From the cell containing the given text, extract its center point as [X, Y] coordinate. 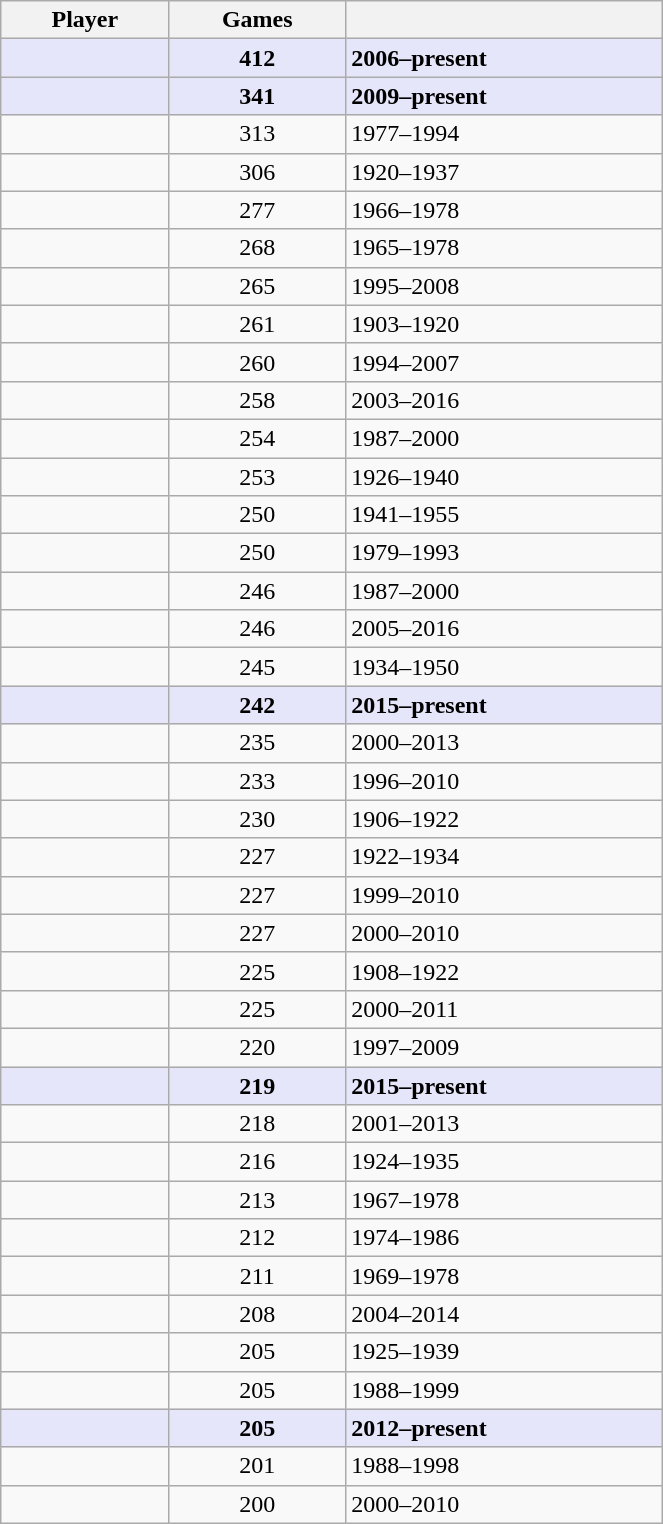
212 [258, 1238]
216 [258, 1162]
1926–1940 [504, 477]
2000–2011 [504, 1009]
2000–2013 [504, 743]
201 [258, 1466]
230 [258, 819]
220 [258, 1047]
1903–1920 [504, 324]
213 [258, 1200]
265 [258, 286]
1924–1935 [504, 1162]
1965–1978 [504, 248]
235 [258, 743]
1988–1999 [504, 1390]
313 [258, 134]
261 [258, 324]
341 [258, 96]
1994–2007 [504, 362]
1977–1994 [504, 134]
268 [258, 248]
1967–1978 [504, 1200]
218 [258, 1124]
245 [258, 667]
1999–2010 [504, 895]
2004–2014 [504, 1314]
1941–1955 [504, 515]
211 [258, 1276]
1925–1939 [504, 1352]
253 [258, 477]
219 [258, 1085]
1969–1978 [504, 1276]
242 [258, 705]
1997–2009 [504, 1047]
2012–present [504, 1428]
Games [258, 20]
1934–1950 [504, 667]
1974–1986 [504, 1238]
1988–1998 [504, 1466]
2001–2013 [504, 1124]
1979–1993 [504, 553]
1908–1922 [504, 971]
258 [258, 400]
2003–2016 [504, 400]
277 [258, 210]
2009–present [504, 96]
208 [258, 1314]
412 [258, 58]
233 [258, 781]
306 [258, 172]
1906–1922 [504, 819]
1920–1937 [504, 172]
1996–2010 [504, 781]
254 [258, 438]
Player [85, 20]
260 [258, 362]
2006–present [504, 58]
1966–1978 [504, 210]
1922–1934 [504, 857]
1995–2008 [504, 286]
2005–2016 [504, 629]
200 [258, 1504]
